For the text-containing cell, return its midpoint in [x, y] coordinate format. 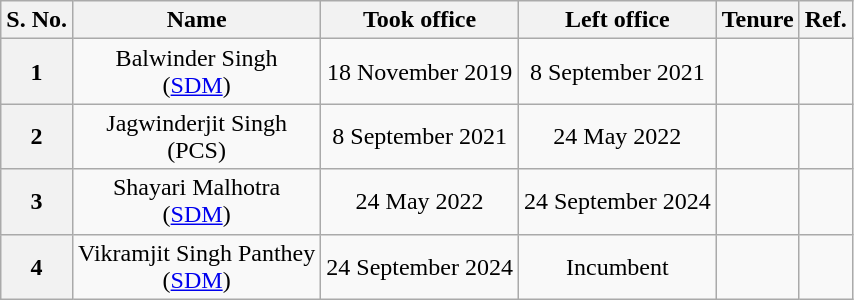
4 [37, 266]
Vikramjit Singh Panthey(SDM) [196, 266]
Name [196, 20]
Tenure [758, 20]
2 [37, 136]
Left office [617, 20]
18 November 2019 [420, 72]
1 [37, 72]
Ref. [826, 20]
S. No. [37, 20]
Took office [420, 20]
3 [37, 202]
Jagwinderjit Singh (PCS) [196, 136]
Incumbent [617, 266]
Shayari Malhotra(SDM) [196, 202]
Balwinder Singh (SDM) [196, 72]
